Determine the [x, y] coordinate at the center of the cell enclosing the given text.  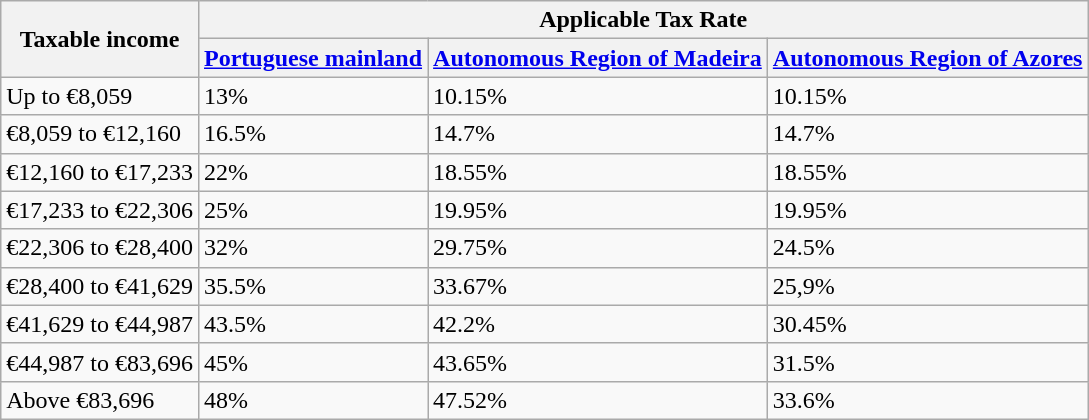
16.5% [312, 134]
25,9% [928, 286]
25% [312, 210]
€12,160 to €17,233 [100, 172]
47.52% [598, 400]
33.67% [598, 286]
Applicable Tax Rate [642, 20]
22% [312, 172]
Above €83,696 [100, 400]
€28,400 to €41,629 [100, 286]
29.75% [598, 248]
Portuguese mainland [312, 58]
€44,987 to €83,696 [100, 362]
30.45% [928, 324]
Autonomous Region of Madeira [598, 58]
33.6% [928, 400]
€22,306 to €28,400 [100, 248]
45% [312, 362]
€41,629 to €44,987 [100, 324]
43.5% [312, 324]
31.5% [928, 362]
Up to €8,059 [100, 96]
€17,233 to €22,306 [100, 210]
48% [312, 400]
€8,059 to €12,160 [100, 134]
Autonomous Region of Azores [928, 58]
42.2% [598, 324]
Taxable income [100, 39]
43.65% [598, 362]
35.5% [312, 286]
13% [312, 96]
32% [312, 248]
24.5% [928, 248]
